Provide the [X, Y] coordinate of the cell's center where the given text is located.  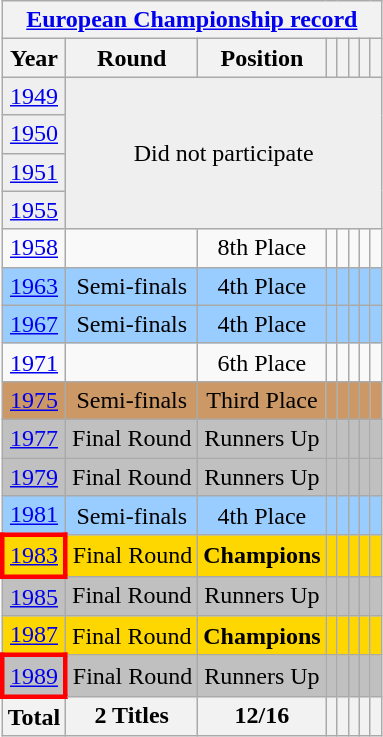
8th Place [262, 248]
1950 [34, 134]
1971 [34, 362]
2 Titles [132, 716]
1955 [34, 210]
1983 [34, 556]
1975 [34, 400]
Round [132, 58]
Total [34, 716]
1949 [34, 96]
1979 [34, 477]
1967 [34, 324]
1981 [34, 516]
Third Place [262, 400]
1963 [34, 286]
Position [262, 58]
1989 [34, 676]
1987 [34, 636]
1951 [34, 172]
European Championship record [192, 20]
1958 [34, 248]
6th Place [262, 362]
1977 [34, 438]
12/16 [262, 716]
Did not participate [224, 153]
1985 [34, 596]
Year [34, 58]
